Search for the cell housing the specified text and yield its (X, Y) center coordinate. 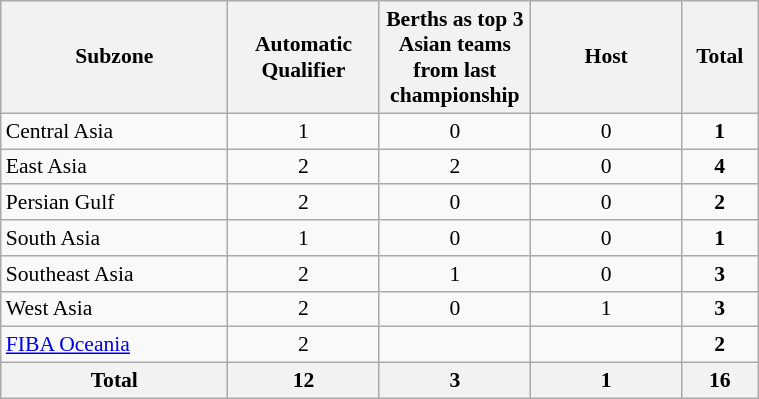
Persian Gulf (114, 203)
West Asia (114, 309)
12 (304, 381)
Southeast Asia (114, 274)
East Asia (114, 167)
Automatic Qualifier (304, 57)
FIBA Oceania (114, 345)
South Asia (114, 238)
Central Asia (114, 131)
Berths as top 3 Asian teams from last championship (454, 57)
16 (720, 381)
Host (606, 57)
4 (720, 167)
Subzone (114, 57)
